For the text-containing cell, return its midpoint in [X, Y] coordinate format. 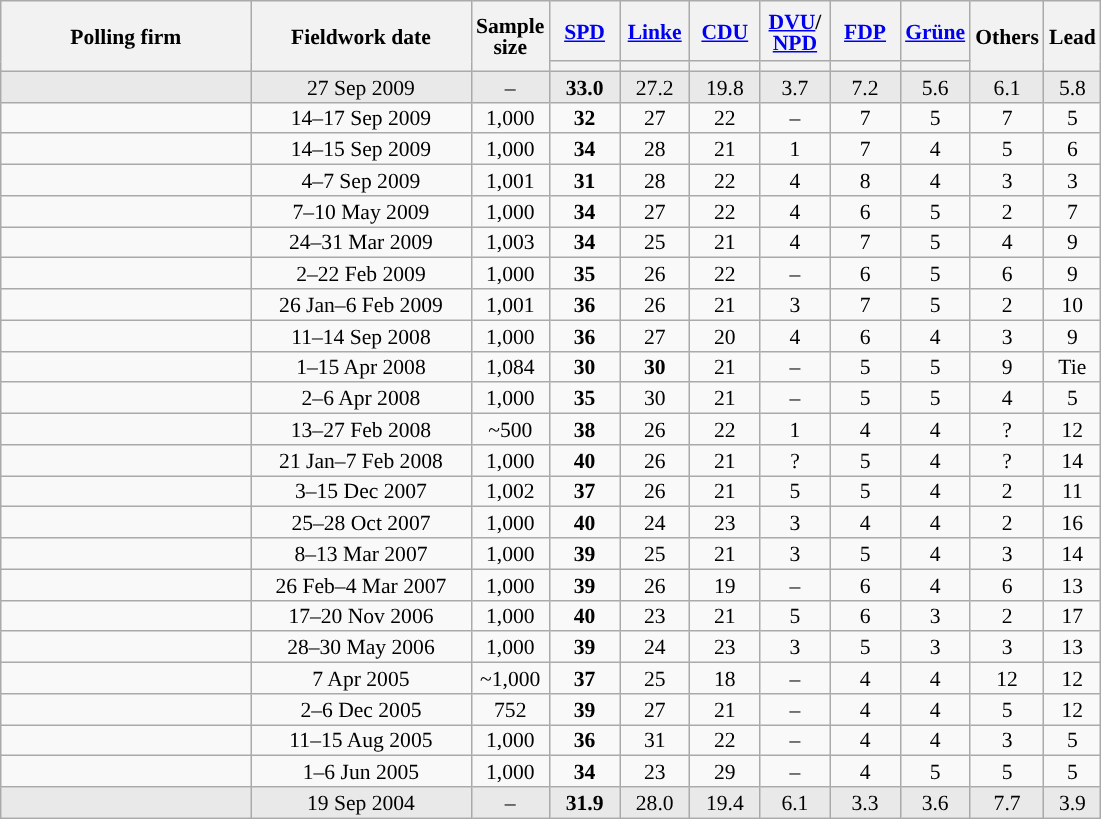
10 [1072, 304]
25–28 Oct 2007 [361, 522]
Lead [1072, 36]
33.0 [584, 86]
7.7 [1007, 802]
28.0 [655, 802]
8–13 Mar 2007 [361, 554]
CDU [725, 31]
752 [510, 710]
21 Jan–7 Feb 2008 [361, 460]
19 Sep 2004 [361, 802]
Linke [655, 31]
2–6 Dec 2005 [361, 710]
38 [584, 430]
3.7 [795, 86]
FDP [865, 31]
7.2 [865, 86]
26 Feb–4 Mar 2007 [361, 584]
17 [1072, 616]
5.6 [935, 86]
1,084 [510, 366]
27.2 [655, 86]
11–15 Aug 2005 [361, 740]
5.8 [1072, 86]
1,002 [510, 492]
1–15 Apr 2008 [361, 366]
SPD [584, 31]
1–6 Jun 2005 [361, 772]
7 Apr 2005 [361, 678]
3.6 [935, 802]
24–31 Mar 2009 [361, 242]
16 [1072, 522]
Polling firm [126, 36]
Others [1007, 36]
18 [725, 678]
3.9 [1072, 802]
Samplesize [510, 36]
19 [725, 584]
4–7 Sep 2009 [361, 180]
Tie [1072, 366]
3–15 Dec 2007 [361, 492]
2–6 Apr 2008 [361, 398]
17–20 Nov 2006 [361, 616]
Grüne [935, 31]
~1,000 [510, 678]
DVU/NPD [795, 31]
14–15 Sep 2009 [361, 150]
26 Jan–6 Feb 2009 [361, 304]
2–22 Feb 2009 [361, 274]
14–17 Sep 2009 [361, 118]
11–14 Sep 2008 [361, 336]
11 [1072, 492]
1,003 [510, 242]
~500 [510, 430]
Fieldwork date [361, 36]
19.8 [725, 86]
13–27 Feb 2008 [361, 430]
3.3 [865, 802]
27 Sep 2009 [361, 86]
7–10 May 2009 [361, 212]
29 [725, 772]
8 [865, 180]
19.4 [725, 802]
32 [584, 118]
31.9 [584, 802]
28–30 May 2006 [361, 648]
20 [725, 336]
